Pinpoint the cell where the given text exists, returning its (x, y) midpoint coordinate. 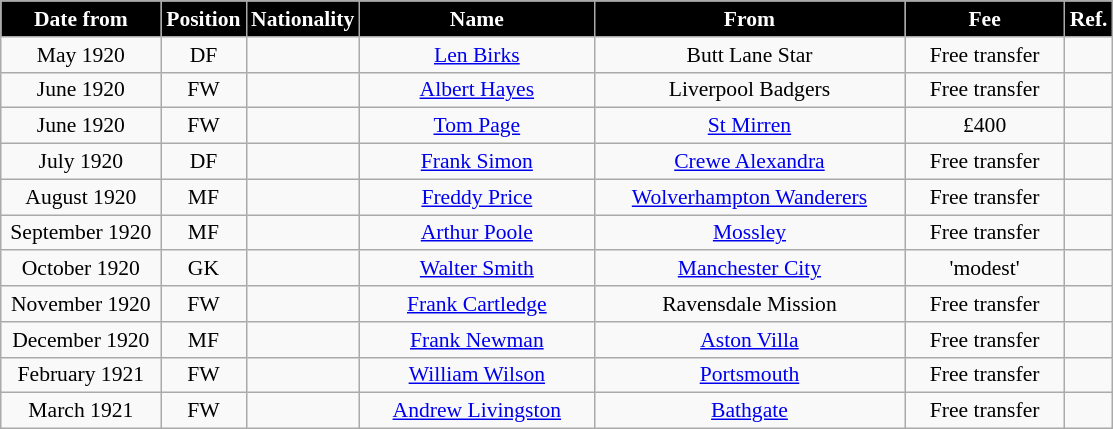
GK (204, 269)
Albert Hayes (476, 90)
September 1920 (81, 233)
£400 (985, 126)
Position (204, 19)
Nationality (302, 19)
Frank Cartledge (476, 304)
May 1920 (81, 55)
February 1921 (81, 375)
Butt Lane Star (749, 55)
St Mirren (749, 126)
Crewe Alexandra (749, 162)
Bathgate (749, 411)
Len Birks (476, 55)
Manchester City (749, 269)
Date from (81, 19)
December 1920 (81, 340)
August 1920 (81, 197)
Tom Page (476, 126)
Freddy Price (476, 197)
Arthur Poole (476, 233)
Wolverhampton Wanderers (749, 197)
'modest' (985, 269)
Liverpool Badgers (749, 90)
March 1921 (81, 411)
From (749, 19)
Ravensdale Mission (749, 304)
Fee (985, 19)
Portsmouth (749, 375)
Aston Villa (749, 340)
July 1920 (81, 162)
Frank Newman (476, 340)
Andrew Livingston (476, 411)
Ref. (1089, 19)
Walter Smith (476, 269)
Frank Simon (476, 162)
William Wilson (476, 375)
Mossley (749, 233)
November 1920 (81, 304)
October 1920 (81, 269)
Name (476, 19)
